Identify which cell holds the provided text, then report its (x, y) central coordinate. 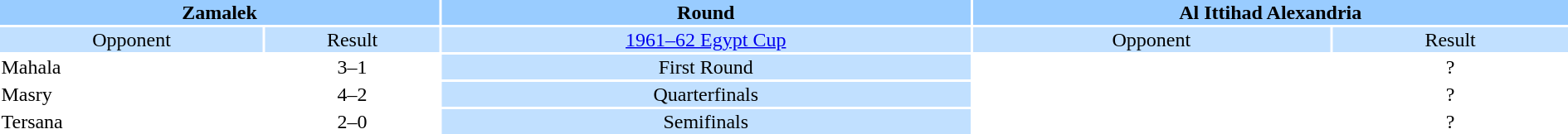
Semifinals (706, 122)
2–0 (352, 122)
Round (706, 12)
Al Ittihad Alexandria (1271, 12)
First Round (706, 67)
Quarterfinals (706, 94)
4–2 (352, 94)
Mahala (131, 67)
Masry (131, 94)
1961–62 Egypt Cup (706, 40)
Tersana (131, 122)
Zamalek (219, 12)
3–1 (352, 67)
